Locate the cell with the specified text and output its [x, y] center coordinate. 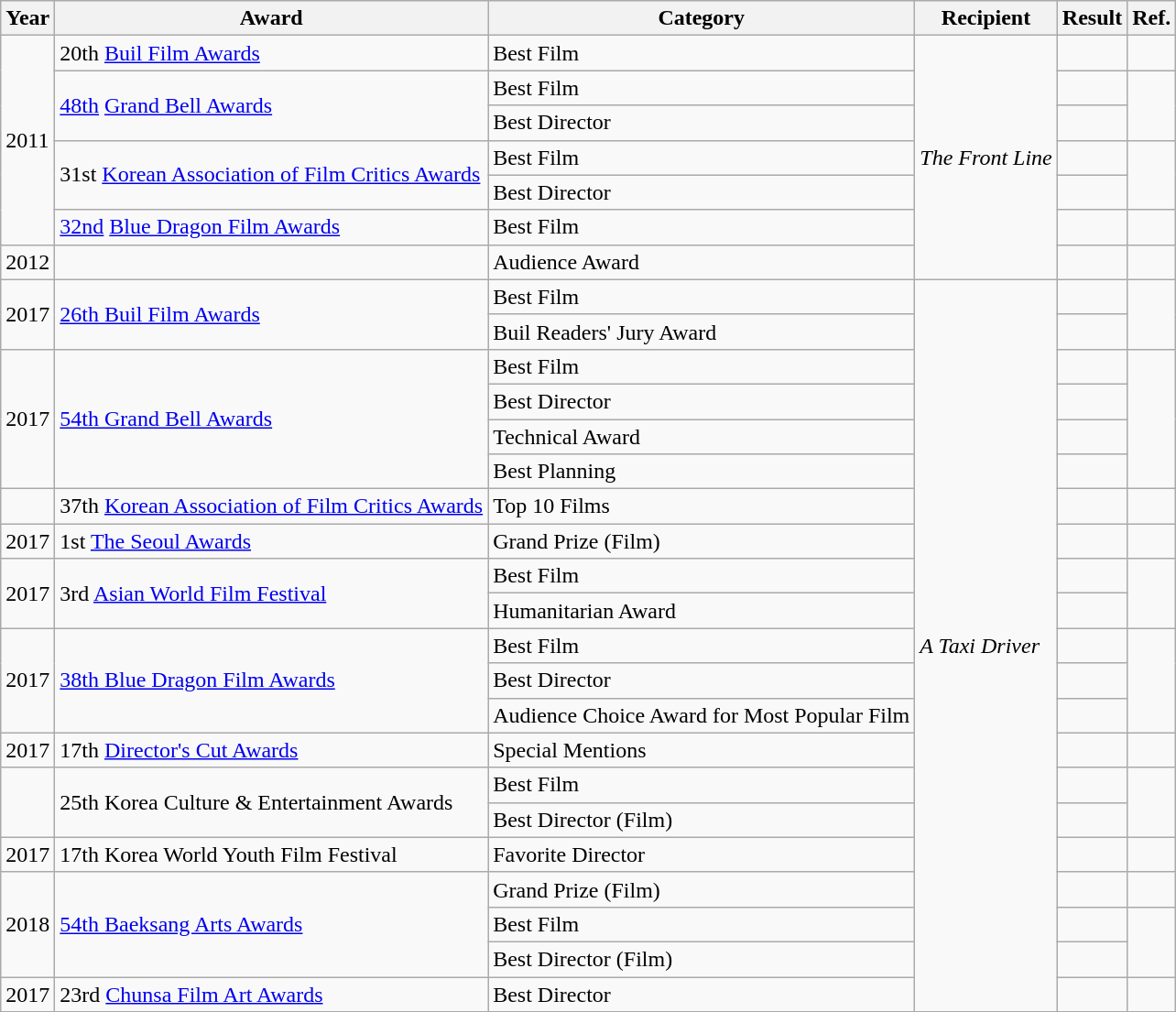
The Front Line [986, 158]
Technical Award [702, 437]
Audience Choice Award for Most Popular Film [702, 715]
37th Korean Association of Film Critics Awards [271, 506]
Award [271, 18]
Year [27, 18]
38th Blue Dragon Film Awards [271, 680]
31st Korean Association of Film Critics Awards [271, 175]
Result [1092, 18]
54th Baeksang Arts Awards [271, 924]
17th Korea World Youth Film Festival [271, 854]
20th Buil Film Awards [271, 53]
54th Grand Bell Awards [271, 419]
25th Korea Culture & Entertainment Awards [271, 802]
1st The Seoul Awards [271, 541]
32nd Blue Dragon Film Awards [271, 227]
48th Grand Bell Awards [271, 105]
2011 [27, 140]
Top 10 Films [702, 506]
2012 [27, 262]
Category [702, 18]
Buil Readers' Jury Award [702, 332]
Special Mentions [702, 750]
26th Buil Film Awards [271, 314]
Audience Award [702, 262]
17th Director's Cut Awards [271, 750]
Favorite Director [702, 854]
Ref. [1152, 18]
23rd Chunsa Film Art Awards [271, 994]
Recipient [986, 18]
2018 [27, 924]
Best Planning [702, 472]
A Taxi Driver [986, 645]
Humanitarian Award [702, 611]
3rd Asian World Film Festival [271, 593]
